Pinpoint the cell where the given text exists, returning its (x, y) midpoint coordinate. 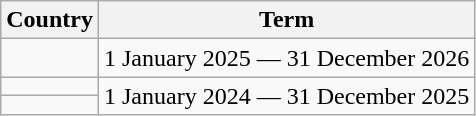
Term (286, 20)
1 January 2024 — 31 December 2025 (286, 96)
1 January 2025 — 31 December 2026 (286, 58)
Country (50, 20)
